Detect which cell encompasses the target text, then output its [X, Y] center coordinate. 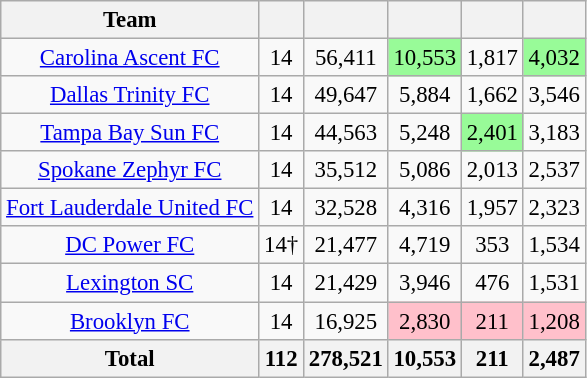
56,411 [346, 58]
21,429 [346, 283]
4,032 [554, 58]
44,563 [346, 133]
Tampa Bay Sun FC [130, 133]
Carolina Ascent FC [130, 58]
2,323 [554, 208]
1,534 [554, 245]
353 [492, 245]
Dallas Trinity FC [130, 95]
3,946 [424, 283]
49,647 [346, 95]
Fort Lauderdale United FC [130, 208]
Lexington SC [130, 283]
3,183 [554, 133]
5,884 [424, 95]
4,316 [424, 208]
2,830 [424, 321]
2,401 [492, 133]
21,477 [346, 245]
1,662 [492, 95]
1,817 [492, 58]
16,925 [346, 321]
1,957 [492, 208]
2,487 [554, 358]
DC Power FC [130, 245]
Brooklyn FC [130, 321]
Team [130, 20]
1,531 [554, 283]
4,719 [424, 245]
278,521 [346, 358]
112 [282, 358]
2,537 [554, 170]
1,208 [554, 321]
Total [130, 358]
14† [282, 245]
35,512 [346, 170]
476 [492, 283]
2,013 [492, 170]
3,546 [554, 95]
32,528 [346, 208]
5,248 [424, 133]
5,086 [424, 170]
Spokane Zephyr FC [130, 170]
